From the cell containing the given text, extract its center point as (X, Y) coordinate. 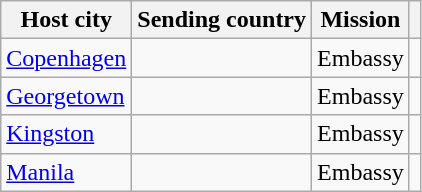
Mission (361, 20)
Host city (66, 20)
Copenhagen (66, 58)
Kingston (66, 134)
Sending country (222, 20)
Manila (66, 172)
Georgetown (66, 96)
